Pinpoint the cell where the given text exists, returning its (x, y) midpoint coordinate. 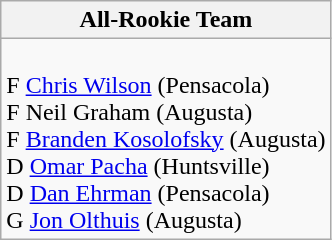
All-Rookie Team (166, 20)
